From the cell containing the given text, extract its center point as (x, y) coordinate. 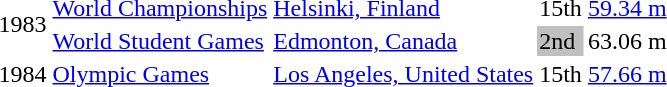
World Student Games (160, 41)
Edmonton, Canada (404, 41)
2nd (561, 41)
